Find where the given text appears and provide that cell's center as (X, Y) coordinate. 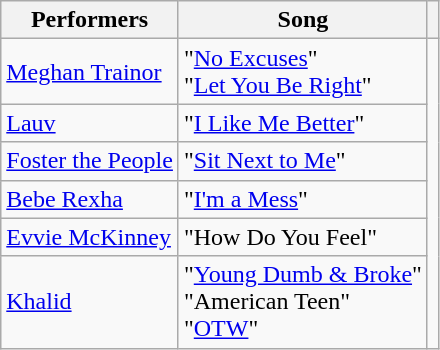
Khalid (90, 302)
"I Like Me Better" (302, 123)
"No Excuses" "Let You Be Right" (302, 72)
"Young Dumb & Broke" "American Teen" "OTW" (302, 302)
Foster the People (90, 161)
Performers (90, 20)
"Sit Next to Me" (302, 161)
Lauv (90, 123)
Evvie McKinney (90, 237)
Bebe Rexha (90, 199)
"How Do You Feel" (302, 237)
Song (302, 20)
"I'm a Mess" (302, 199)
Meghan Trainor (90, 72)
